Return the (x, y) coordinate for the center point of the cell that contains the specified text.  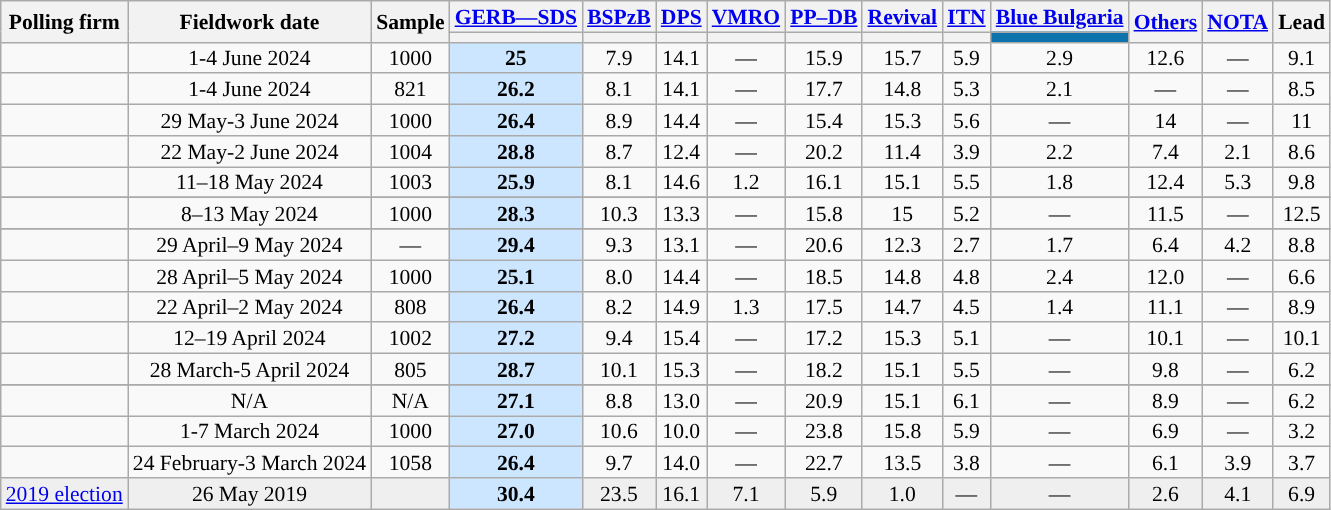
821 (410, 90)
22 May-2 June 2024 (250, 152)
3.7 (1302, 462)
1.4 (1060, 306)
1.7 (1060, 244)
11–18 May 2024 (250, 182)
13.1 (682, 244)
8–13 May 2024 (250, 214)
Blue Bulgaria (1060, 16)
28 April–5 May 2024 (250, 276)
1-7 March 2024 (250, 432)
9.3 (619, 244)
NOTA (1238, 22)
17.7 (824, 90)
1004 (410, 152)
14.0 (682, 462)
3.8 (966, 462)
Fieldwork date (250, 22)
2.7 (966, 244)
20.9 (824, 400)
27.1 (516, 400)
8.0 (619, 276)
7.1 (746, 494)
6.6 (1302, 276)
29 April–9 May 2024 (250, 244)
12.6 (1166, 58)
11.1 (1166, 306)
12.0 (1166, 276)
25.1 (516, 276)
22 April–2 May 2024 (250, 306)
1.0 (902, 494)
8.5 (1302, 90)
PP–DB (824, 16)
2.6 (1166, 494)
17.2 (824, 338)
11.5 (1166, 214)
Others (1166, 22)
2.2 (1060, 152)
15.7 (902, 58)
10.6 (619, 432)
VMRO (746, 16)
15 (902, 214)
ITN (966, 16)
26.2 (516, 90)
7.4 (1166, 152)
17.5 (824, 306)
15.9 (824, 58)
30.4 (516, 494)
2.9 (1060, 58)
1002 (410, 338)
12.3 (902, 244)
12.5 (1302, 214)
29.4 (516, 244)
9.4 (619, 338)
14.9 (682, 306)
25.9 (516, 182)
8.2 (619, 306)
14 (1166, 120)
1003 (410, 182)
2019 election (64, 494)
29 May-3 June 2024 (250, 120)
13.0 (682, 400)
10.0 (682, 432)
Revival (902, 16)
27.0 (516, 432)
8.7 (619, 152)
DPS (682, 16)
12–19 April 2024 (250, 338)
1.2 (746, 182)
2.4 (1060, 276)
27.2 (516, 338)
4.1 (1238, 494)
23.8 (824, 432)
5.2 (966, 214)
28 March-5 April 2024 (250, 370)
805 (410, 370)
14.7 (902, 306)
8.6 (1302, 152)
23.5 (619, 494)
1.3 (746, 306)
GERB—SDS (516, 16)
22.7 (824, 462)
18.2 (824, 370)
25 (516, 58)
BSPzB (619, 16)
14.6 (682, 182)
9.7 (619, 462)
Polling firm (64, 22)
Lead (1302, 22)
5.6 (966, 120)
20.6 (824, 244)
4.2 (1238, 244)
4.5 (966, 306)
13.5 (902, 462)
20.2 (824, 152)
26 May 2019 (250, 494)
3.2 (1302, 432)
24 February-3 March 2024 (250, 462)
1058 (410, 462)
11.4 (902, 152)
1.8 (1060, 182)
28.7 (516, 370)
4.8 (966, 276)
11 (1302, 120)
9.1 (1302, 58)
13.3 (682, 214)
28.3 (516, 214)
Sample (410, 22)
6.4 (1166, 244)
7.9 (619, 58)
18.5 (824, 276)
808 (410, 306)
5.1 (966, 338)
28.8 (516, 152)
10.3 (619, 214)
